Capture the cell that displays the provided text and extract its (X, Y) central coordinate. 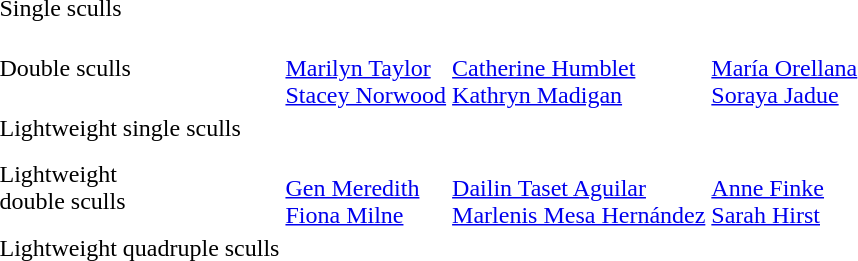
Marilyn Taylor Stacey Norwood (366, 68)
Catherine Humblet Kathryn Madigan (579, 68)
Dailin Taset Aguilar Marlenis Mesa Hernández (579, 188)
Gen Meredith Fiona Milne (366, 188)
